Return (x, y) of the center of cell containing provided text 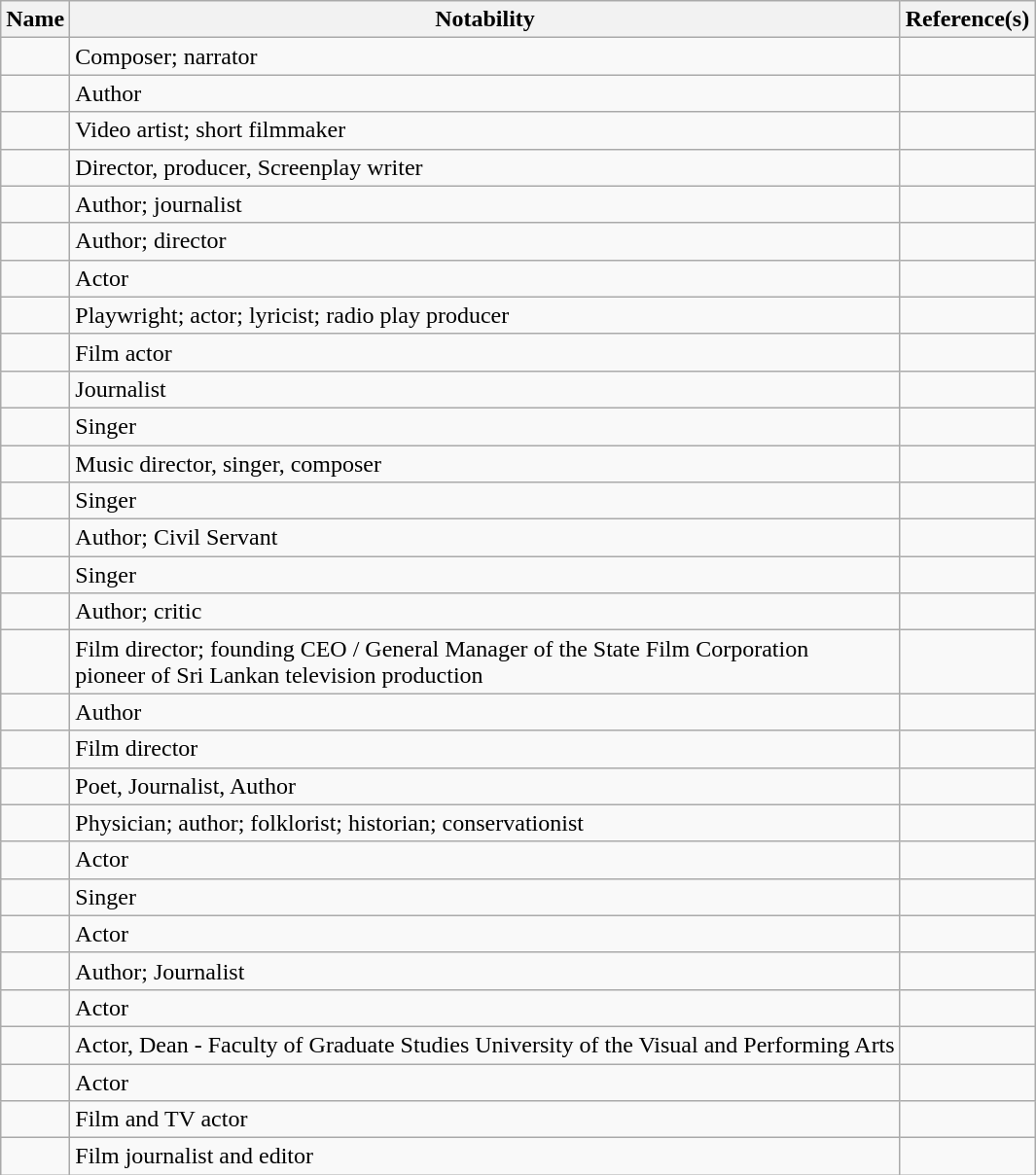
Director, producer, Screenplay writer (484, 167)
Author; journalist (484, 204)
Author; Journalist (484, 971)
Name (35, 19)
Film and TV actor (484, 1120)
Music director, singer, composer (484, 464)
Author; critic (484, 612)
Author; Civil Servant (484, 538)
Poet, Journalist, Author (484, 786)
Film director (484, 749)
Actor, Dean - Faculty of Graduate Studies University of the Visual and Performing Arts (484, 1045)
Reference(s) (967, 19)
Composer; narrator (484, 56)
Playwright; actor; lyricist; radio play producer (484, 315)
Notability (484, 19)
Journalist (484, 389)
Video artist; short filmmaker (484, 130)
Film actor (484, 352)
Author; director (484, 241)
Film director; founding CEO / General Manager of the State Film Corporation pioneer of Sri Lankan television production (484, 661)
Film journalist and editor (484, 1157)
Physician; author; folklorist; historian; conservationist (484, 823)
